Return the [x, y] coordinate for the center point of the cell that contains the specified text.  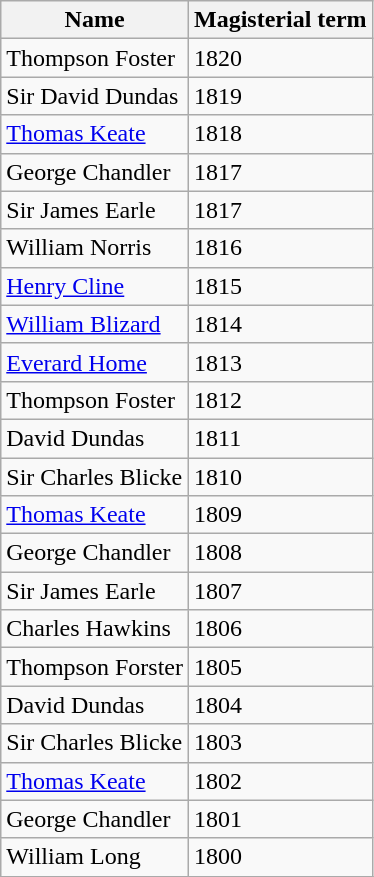
1813 [280, 362]
1818 [280, 134]
1809 [280, 515]
Everard Home [95, 362]
1814 [280, 324]
Name [95, 20]
1807 [280, 591]
1815 [280, 286]
1806 [280, 629]
1812 [280, 400]
1811 [280, 438]
1802 [280, 781]
William Long [95, 857]
Henry Cline [95, 286]
1820 [280, 58]
Charles Hawkins [95, 629]
1816 [280, 248]
Magisterial term [280, 20]
1805 [280, 667]
William Blizard [95, 324]
1801 [280, 819]
1800 [280, 857]
1803 [280, 743]
1810 [280, 477]
1808 [280, 553]
Sir David Dundas [95, 96]
William Norris [95, 248]
Thompson Forster [95, 667]
1819 [280, 96]
1804 [280, 705]
